Capture the cell that displays the provided text and extract its [X, Y] central coordinate. 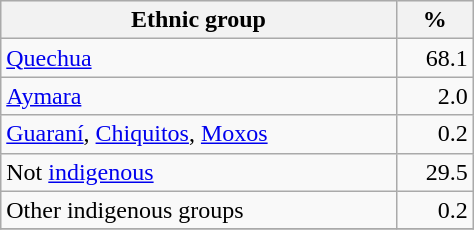
% [434, 20]
Aymara [198, 96]
2.0 [434, 96]
Quechua [198, 58]
68.1 [434, 58]
Other indigenous groups [198, 210]
29.5 [434, 172]
Not indigenous [198, 172]
Guaraní, Chiquitos, Moxos [198, 134]
Ethnic group [198, 20]
